Identify which cell holds the provided text, then report its (X, Y) central coordinate. 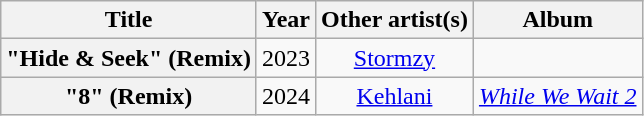
"Hide & Seek" (Remix) (129, 58)
Other artist(s) (394, 20)
Album (558, 20)
2024 (286, 96)
Stormzy (394, 58)
Year (286, 20)
Kehlani (394, 96)
Title (129, 20)
2023 (286, 58)
While We Wait 2 (558, 96)
"8" (Remix) (129, 96)
